Search for the cell housing the specified text and yield its (X, Y) center coordinate. 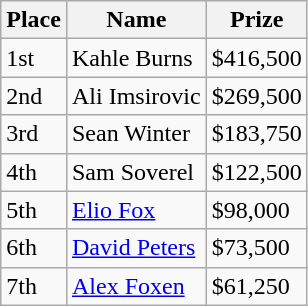
6th (34, 248)
Kahle Burns (136, 58)
Ali Imsirovic (136, 96)
Name (136, 20)
Alex Foxen (136, 286)
Sam Soverel (136, 172)
1st (34, 58)
$269,500 (256, 96)
7th (34, 286)
Elio Fox (136, 210)
$122,500 (256, 172)
David Peters (136, 248)
$61,250 (256, 286)
3rd (34, 134)
2nd (34, 96)
Place (34, 20)
$416,500 (256, 58)
5th (34, 210)
Sean Winter (136, 134)
Prize (256, 20)
4th (34, 172)
$98,000 (256, 210)
$183,750 (256, 134)
$73,500 (256, 248)
